Locate the cell with the specified text and output its [X, Y] center coordinate. 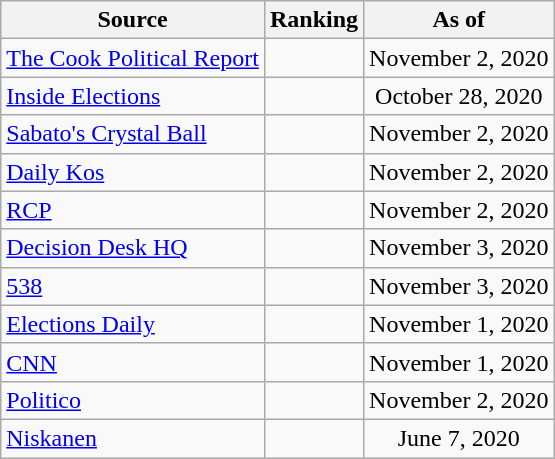
Politico [133, 400]
June 7, 2020 [459, 438]
October 28, 2020 [459, 96]
CNN [133, 362]
Ranking [314, 20]
The Cook Political Report [133, 58]
538 [133, 286]
Inside Elections [133, 96]
Sabato's Crystal Ball [133, 134]
Elections Daily [133, 324]
Daily Kos [133, 172]
Source [133, 20]
As of [459, 20]
RCP [133, 210]
Decision Desk HQ [133, 248]
Niskanen [133, 438]
